Identify which cell holds the provided text, then report its [X, Y] central coordinate. 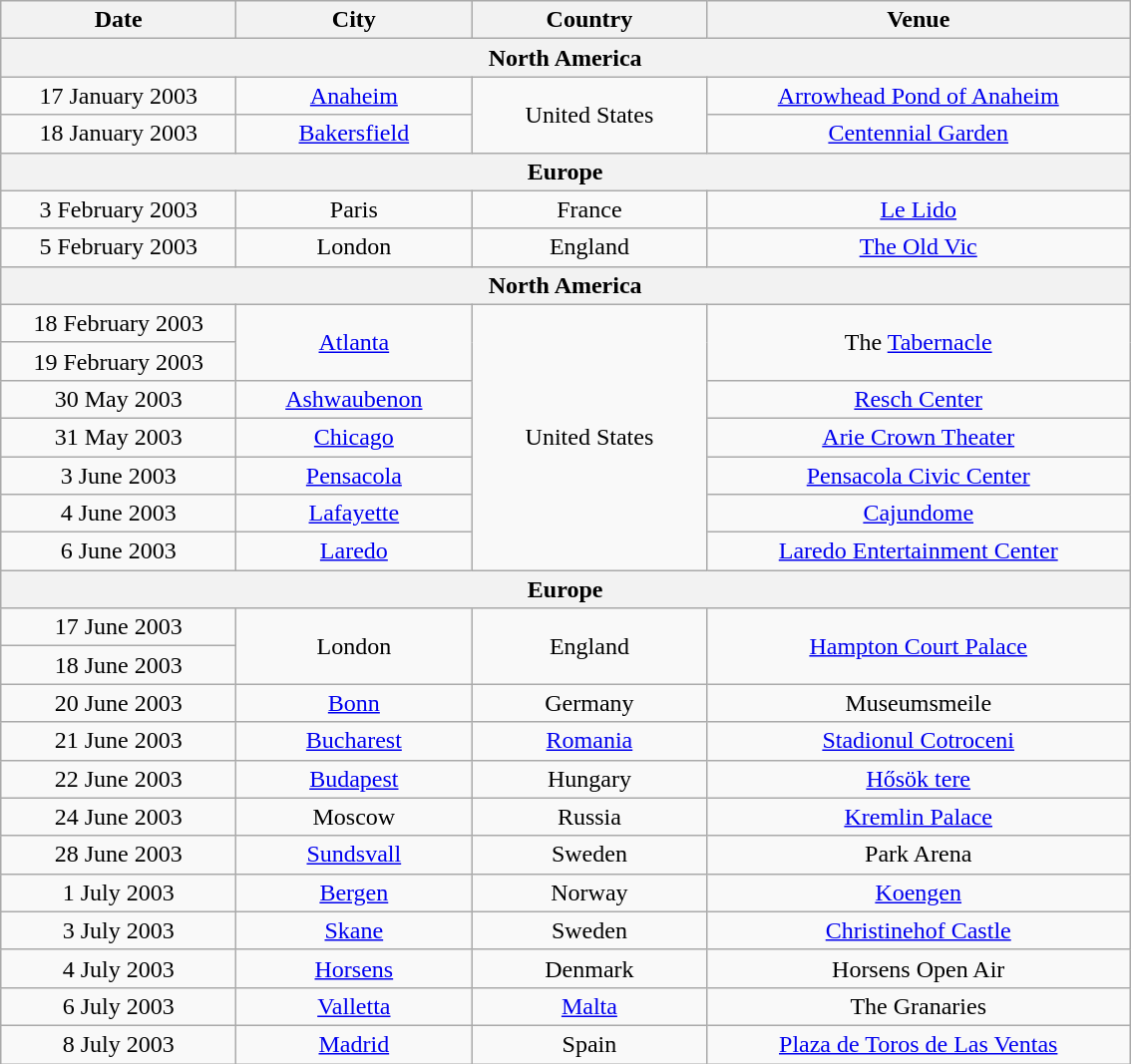
Laredo [354, 551]
5 February 2003 [119, 247]
Bucharest [354, 741]
Bergen [354, 892]
France [589, 209]
Christinehof Castle [919, 930]
Hungary [589, 779]
Hősök tere [919, 779]
Country [589, 20]
The Old Vic [919, 247]
31 May 2003 [119, 437]
Le Lido [919, 209]
3 June 2003 [119, 476]
Anaheim [354, 96]
Pensacola [354, 476]
1 July 2003 [119, 892]
The Granaries [919, 1006]
28 June 2003 [119, 855]
Venue [919, 20]
Ashwaubenon [354, 399]
Budapest [354, 779]
Chicago [354, 437]
20 June 2003 [119, 703]
4 June 2003 [119, 514]
Paris [354, 209]
22 June 2003 [119, 779]
Resch Center [919, 399]
Atlanta [354, 342]
Skane [354, 930]
Norway [589, 892]
Denmark [589, 968]
Bakersfield [354, 134]
Valletta [354, 1006]
18 January 2003 [119, 134]
Kremlin Palace [919, 817]
3 July 2003 [119, 930]
19 February 2003 [119, 361]
Horsens Open Air [919, 968]
17 June 2003 [119, 627]
Cajundome [919, 514]
Moscow [354, 817]
Stadionul Cotroceni [919, 741]
Bonn [354, 703]
21 June 2003 [119, 741]
Arie Crown Theater [919, 437]
6 June 2003 [119, 551]
Plaza de Toros de Las Ventas [919, 1044]
Sundsvall [354, 855]
24 June 2003 [119, 817]
3 February 2003 [119, 209]
18 June 2003 [119, 665]
Centennial Garden [919, 134]
Pensacola Civic Center [919, 476]
City [354, 20]
Germany [589, 703]
Russia [589, 817]
The Tabernacle [919, 342]
Lafayette [354, 514]
Koengen [919, 892]
Date [119, 20]
Hampton Court Palace [919, 646]
Park Arena [919, 855]
Spain [589, 1044]
6 July 2003 [119, 1006]
Laredo Entertainment Center [919, 551]
Romania [589, 741]
4 July 2003 [119, 968]
Horsens [354, 968]
30 May 2003 [119, 399]
Museumsmeile [919, 703]
Malta [589, 1006]
17 January 2003 [119, 96]
18 February 2003 [119, 323]
8 July 2003 [119, 1044]
Arrowhead Pond of Anaheim [919, 96]
Madrid [354, 1044]
